Search for the cell housing the specified text and yield its [X, Y] center coordinate. 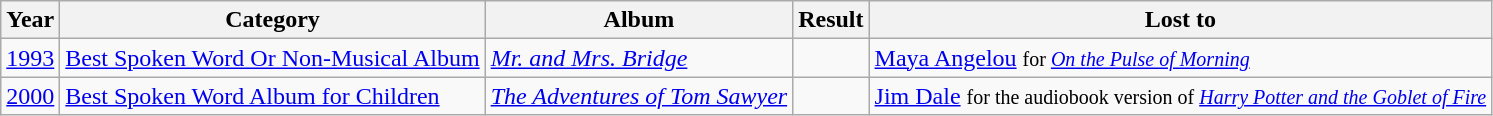
Mr. and Mrs. Bridge [639, 58]
1993 [30, 58]
Result [831, 20]
Best Spoken Word Album for Children [272, 96]
The Adventures of Tom Sawyer [639, 96]
Category [272, 20]
Lost to [1180, 20]
Jim Dale for the audiobook version of Harry Potter and the Goblet of Fire [1180, 96]
Maya Angelou for On the Pulse of Morning [1180, 58]
Year [30, 20]
Best Spoken Word Or Non-Musical Album [272, 58]
2000 [30, 96]
Album [639, 20]
